Extract the (X, Y) coordinate from the center of the cell holding the provided text.  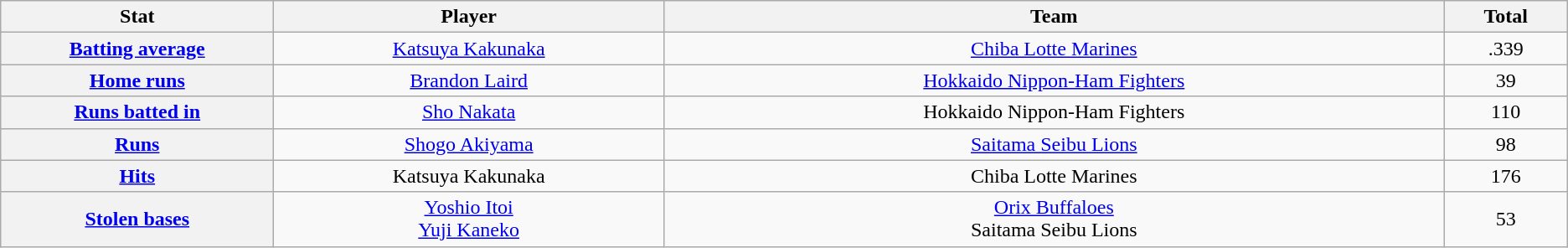
Brandon Laird (469, 80)
53 (1506, 220)
176 (1506, 176)
Sho Nakata (469, 112)
Runs (137, 144)
Stat (137, 17)
Home runs (137, 80)
Team (1055, 17)
Orix Buffaloes Saitama Seibu Lions (1055, 220)
Runs batted in (137, 112)
Player (469, 17)
Batting average (137, 49)
Hits (137, 176)
Saitama Seibu Lions (1055, 144)
110 (1506, 112)
.339 (1506, 49)
Shogo Akiyama (469, 144)
39 (1506, 80)
Total (1506, 17)
Yoshio Itoi Yuji Kaneko (469, 220)
98 (1506, 144)
Stolen bases (137, 220)
